Scan for the cell matching the given text and deliver its [x, y] coordinate at center. 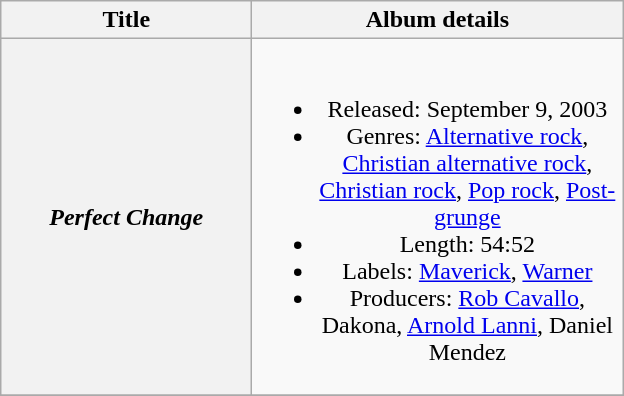
Perfect Change [126, 217]
Album details [438, 20]
Title [126, 20]
